Identify which cell holds the provided text, then report its [X, Y] central coordinate. 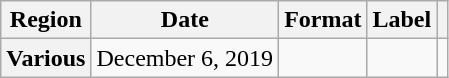
Various [46, 58]
Region [46, 20]
Date [185, 20]
Format [323, 20]
December 6, 2019 [185, 58]
Label [402, 20]
